Return the [X, Y] coordinate for the center point of the cell that contains the specified text.  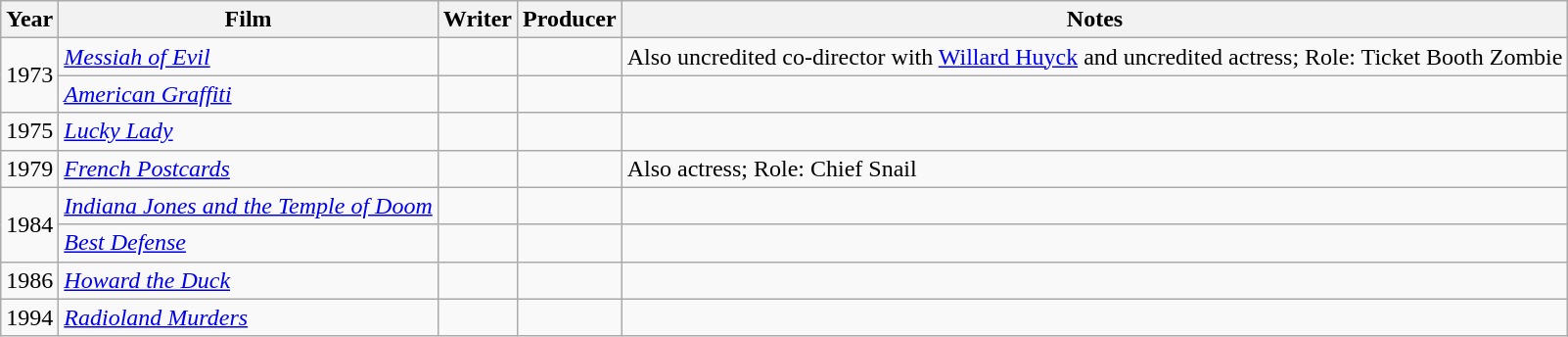
American Graffiti [249, 94]
Best Defense [249, 243]
Film [249, 20]
Also uncredited co-director with Willard Huyck and uncredited actress; Role: Ticket Booth Zombie [1094, 57]
Producer [570, 20]
Year [29, 20]
Lucky Lady [249, 131]
Radioland Murders [249, 317]
Notes [1094, 20]
Also actress; Role: Chief Snail [1094, 168]
1994 [29, 317]
Messiah of Evil [249, 57]
1986 [29, 280]
1979 [29, 168]
Indiana Jones and the Temple of Doom [249, 206]
Howard the Duck [249, 280]
1973 [29, 75]
French Postcards [249, 168]
Writer [478, 20]
1975 [29, 131]
1984 [29, 224]
